Identify which cell holds the provided text, then report its [X, Y] central coordinate. 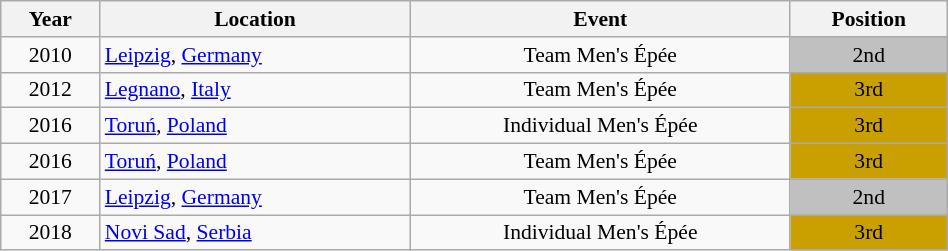
2018 [50, 233]
Location [255, 19]
Legnano, Italy [255, 90]
Novi Sad, Serbia [255, 233]
2017 [50, 197]
2010 [50, 55]
Event [600, 19]
Position [868, 19]
Year [50, 19]
2012 [50, 90]
